Search for the cell housing the specified text and yield its (X, Y) center coordinate. 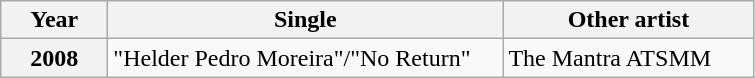
The Mantra ATSMM (628, 58)
2008 (54, 58)
Other artist (628, 20)
Year (54, 20)
"Helder Pedro Moreira"/"No Return" (306, 58)
Single (306, 20)
